Detect which cell encompasses the target text, then output its [X, Y] center coordinate. 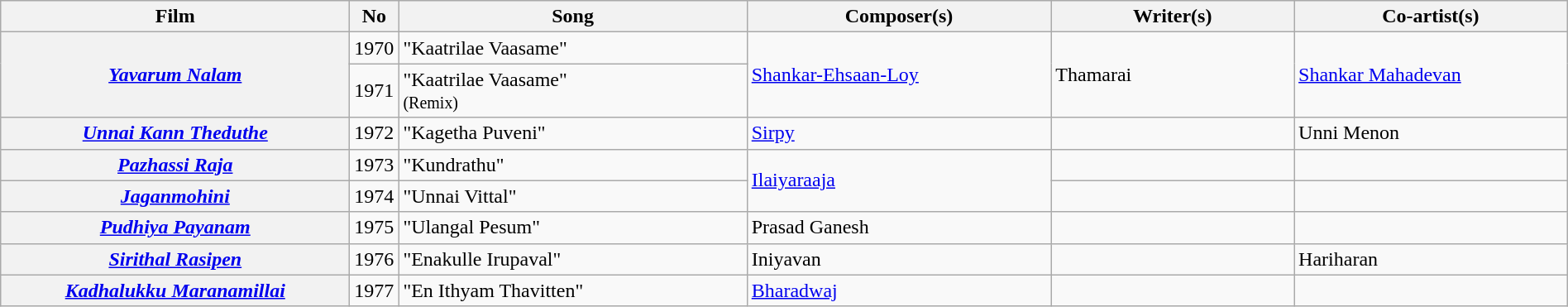
1973 [374, 165]
"Ulangal Pesum" [572, 228]
Pudhiya Payanam [175, 228]
Bharadwaj [899, 290]
Jaganmohini [175, 196]
"Enakulle Irupaval" [572, 259]
1977 [374, 290]
"En Ithyam Thavitten" [572, 290]
Unni Menon [1431, 133]
1972 [374, 133]
Shankar-Ehsaan-Loy [899, 74]
Hariharan [1431, 259]
Shankar Mahadevan [1431, 74]
Co-artist(s) [1431, 17]
"Kundrathu" [572, 165]
"Kaatrilae Vaasame" [572, 48]
Thamarai [1173, 74]
1976 [374, 259]
1971 [374, 91]
Writer(s) [1173, 17]
Unnai Kann Theduthe [175, 133]
Kadhalukku Maranamillai [175, 290]
"Kagetha Puveni" [572, 133]
Song [572, 17]
1974 [374, 196]
"Unnai Vittal" [572, 196]
Yavarum Nalam [175, 74]
"Kaatrilae Vaasame"(Remix) [572, 91]
No [374, 17]
Prasad Ganesh [899, 228]
Pazhassi Raja [175, 165]
Sirithal Rasipen [175, 259]
Film [175, 17]
Iniyavan [899, 259]
Sirpy [899, 133]
1975 [374, 228]
Composer(s) [899, 17]
1970 [374, 48]
Ilaiyaraaja [899, 180]
